From the cell containing the given text, extract its center point as (x, y) coordinate. 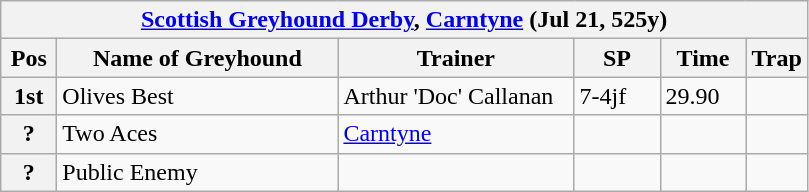
Pos (29, 58)
Scottish Greyhound Derby, Carntyne (Jul 21, 525y) (404, 20)
Carntyne (456, 134)
Trainer (456, 58)
Two Aces (198, 134)
Olives Best (198, 96)
Trap (776, 58)
29.90 (703, 96)
1st (29, 96)
7-4jf (617, 96)
Public Enemy (198, 172)
SP (617, 58)
Name of Greyhound (198, 58)
Arthur 'Doc' Callanan (456, 96)
Time (703, 58)
